Scan for the cell matching the given text and deliver its (X, Y) coordinate at center. 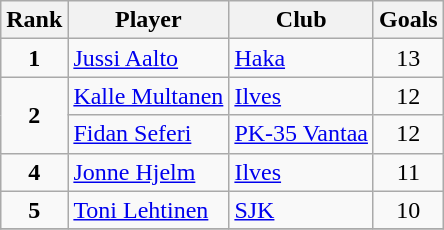
10 (408, 210)
2 (34, 115)
13 (408, 58)
Jussi Aalto (148, 58)
Rank (34, 20)
1 (34, 58)
Goals (408, 20)
Jonne Hjelm (148, 172)
Club (302, 20)
SJK (302, 210)
Toni Lehtinen (148, 210)
PK-35 Vantaa (302, 134)
Haka (302, 58)
4 (34, 172)
Kalle Multanen (148, 96)
5 (34, 210)
Player (148, 20)
11 (408, 172)
Fidan Seferi (148, 134)
